Detect which cell encompasses the target text, then output its [X, Y] center coordinate. 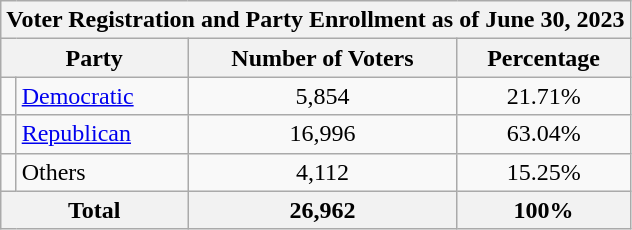
Others [102, 172]
15.25% [544, 172]
Total [94, 210]
100% [544, 210]
Democratic [102, 96]
16,996 [323, 134]
21.71% [544, 96]
4,112 [323, 172]
Percentage [544, 58]
63.04% [544, 134]
26,962 [323, 210]
Party [94, 58]
Republican [102, 134]
5,854 [323, 96]
Number of Voters [323, 58]
Voter Registration and Party Enrollment as of June 30, 2023 [316, 20]
